Identify which cell holds the provided text, then report its (x, y) central coordinate. 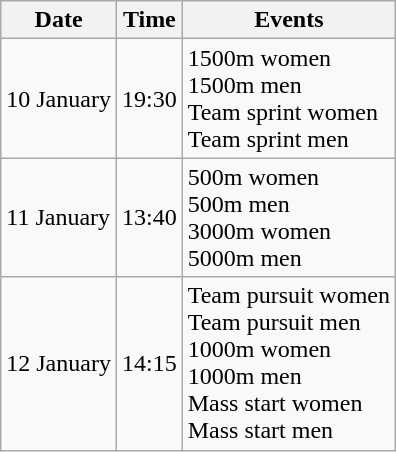
Events (288, 20)
12 January (59, 364)
Date (59, 20)
Team pursuit womenTeam pursuit men1000m women1000m menMass start womenMass start men (288, 364)
1500m women1500m menTeam sprint womenTeam sprint men (288, 98)
500m women500m men3000m women5000m men (288, 218)
Time (149, 20)
14:15 (149, 364)
11 January (59, 218)
19:30 (149, 98)
10 January (59, 98)
13:40 (149, 218)
